Find where the given text appears and provide that cell's center as [x, y] coordinate. 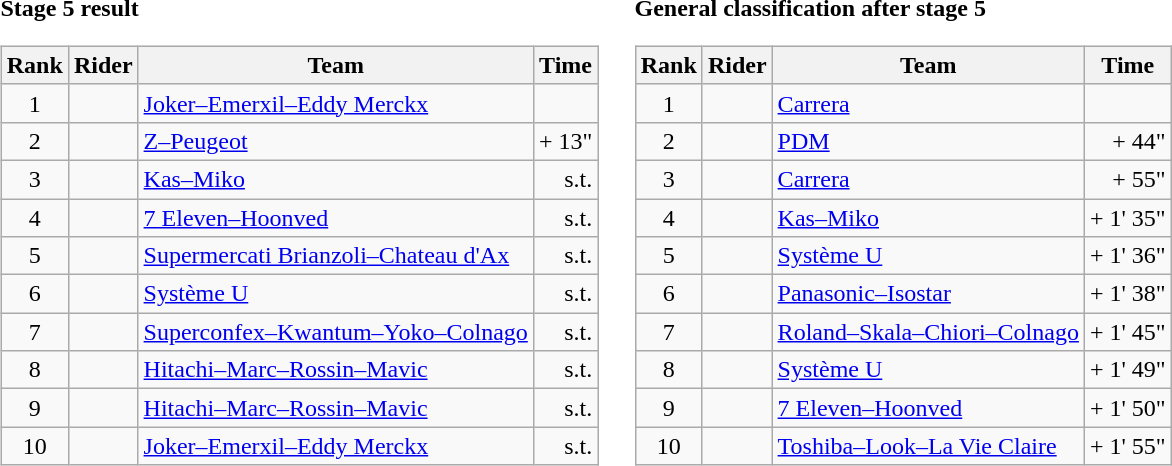
Toshiba–Look–La Vie Claire [928, 446]
+ 1' 45" [1128, 332]
Supermercati Brianzoli–Chateau d'Ax [336, 256]
+ 1' 55" [1128, 446]
+ 44" [1128, 141]
Panasonic–Isostar [928, 294]
+ 1' 50" [1128, 408]
Z–Peugeot [336, 141]
+ 55" [1128, 179]
Roland–Skala–Chiori–Colnago [928, 332]
+ 1' 49" [1128, 370]
+ 1' 38" [1128, 294]
PDM [928, 141]
+ 1' 35" [1128, 217]
Superconfex–Kwantum–Yoko–Colnago [336, 332]
+ 13" [565, 141]
+ 1' 36" [1128, 256]
